Extract the [X, Y] coordinate from the center of the cell holding the provided text.  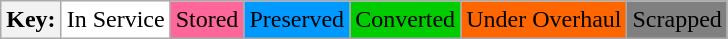
In Service [116, 20]
Scrapped [677, 20]
Key: [31, 20]
Preserved [297, 20]
Under Overhaul [544, 20]
Stored [207, 20]
Converted [406, 20]
